Locate the cell with the specified text and output its [X, Y] center coordinate. 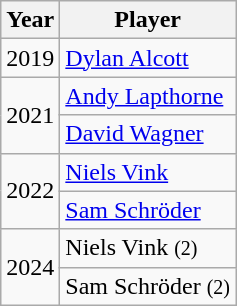
2024 [30, 267]
David Wagner [148, 134]
2022 [30, 191]
Sam Schröder [148, 210]
Player [148, 20]
Niels Vink [148, 172]
Andy Lapthorne [148, 96]
Year [30, 20]
Dylan Alcott [148, 58]
2019 [30, 58]
2021 [30, 115]
Sam Schröder (2) [148, 286]
Niels Vink (2) [148, 248]
